For the text-containing cell, return its midpoint in (X, Y) coordinate format. 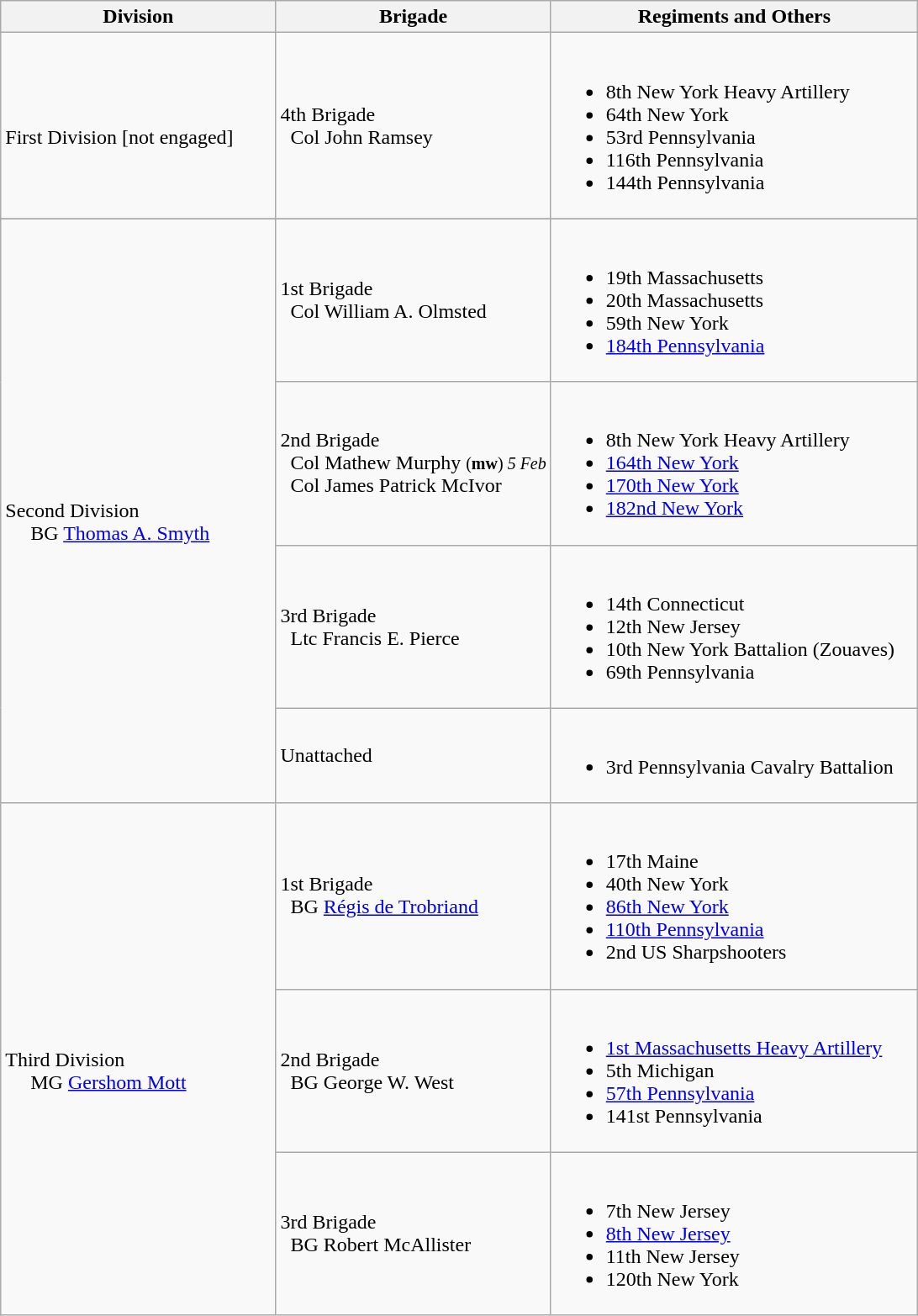
3rd Brigade Ltc Francis E. Pierce (414, 626)
4th Brigade Col John Ramsey (414, 126)
19th Massachusetts20th Massachusetts59th New York184th Pennsylvania (734, 300)
17th Maine40th New York86th New York110th Pennsylvania2nd US Sharpshooters (734, 896)
Second Division BG Thomas A. Smyth (138, 511)
Third Division MG Gershom Mott (138, 1060)
2nd Brigade Col Mathew Murphy (mw) 5 Feb Col James Patrick McIvor (414, 463)
Brigade (414, 17)
3rd Brigade BG Robert McAllister (414, 1234)
Regiments and Others (734, 17)
1st Brigade Col William A. Olmsted (414, 300)
14th Connecticut12th New Jersey10th New York Battalion (Zouaves)69th Pennsylvania (734, 626)
Division (138, 17)
1st Massachusetts Heavy Artillery5th Michigan57th Pennsylvania141st Pennsylvania (734, 1070)
7th New Jersey8th New Jersey11th New Jersey120th New York (734, 1234)
2nd Brigade BG George W. West (414, 1070)
First Division [not engaged] (138, 126)
3rd Pennsylvania Cavalry Battalion (734, 755)
8th New York Heavy Artillery64th New York53rd Pennsylvania116th Pennsylvania144th Pennsylvania (734, 126)
Unattached (414, 755)
1st Brigade BG Régis de Trobriand (414, 896)
8th New York Heavy Artillery164th New York170th New York182nd New York (734, 463)
